Extract the [X, Y] coordinate from the center of the cell holding the provided text.  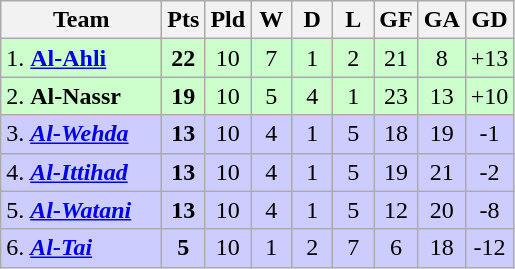
1. Al-Ahli [82, 58]
-1 [490, 134]
20 [442, 210]
3. Al-Wehda [82, 134]
L [354, 20]
-2 [490, 172]
2. Al-Nassr [82, 96]
22 [184, 58]
6. Al-Tai [82, 248]
Pts [184, 20]
+13 [490, 58]
8 [442, 58]
6 [396, 248]
4. Al-Ittihad [82, 172]
D [312, 20]
12 [396, 210]
Pld [228, 20]
-8 [490, 210]
GD [490, 20]
+10 [490, 96]
GA [442, 20]
-12 [490, 248]
5. Al-Watani [82, 210]
W [272, 20]
23 [396, 96]
Team [82, 20]
GF [396, 20]
